Return [x, y] of the center of cell containing provided text 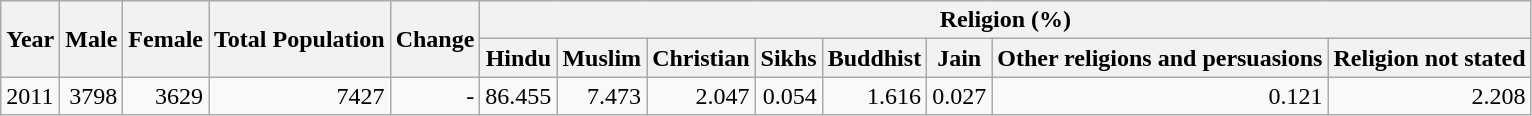
7427 [300, 96]
Muslim [602, 58]
3629 [166, 96]
Year [30, 39]
7.473 [602, 96]
0.027 [960, 96]
3798 [92, 96]
2011 [30, 96]
- [435, 96]
0.121 [1160, 96]
Change [435, 39]
Christian [701, 58]
86.455 [518, 96]
0.054 [788, 96]
Sikhs [788, 58]
1.616 [874, 96]
Male [92, 39]
Buddhist [874, 58]
Religion (%) [1006, 20]
2.208 [1430, 96]
Religion not stated [1430, 58]
Jain [960, 58]
Hindu [518, 58]
Other religions and persuasions [1160, 58]
Total Population [300, 39]
Female [166, 39]
2.047 [701, 96]
